Provide the [x, y] coordinate of the cell's center where the given text is located.  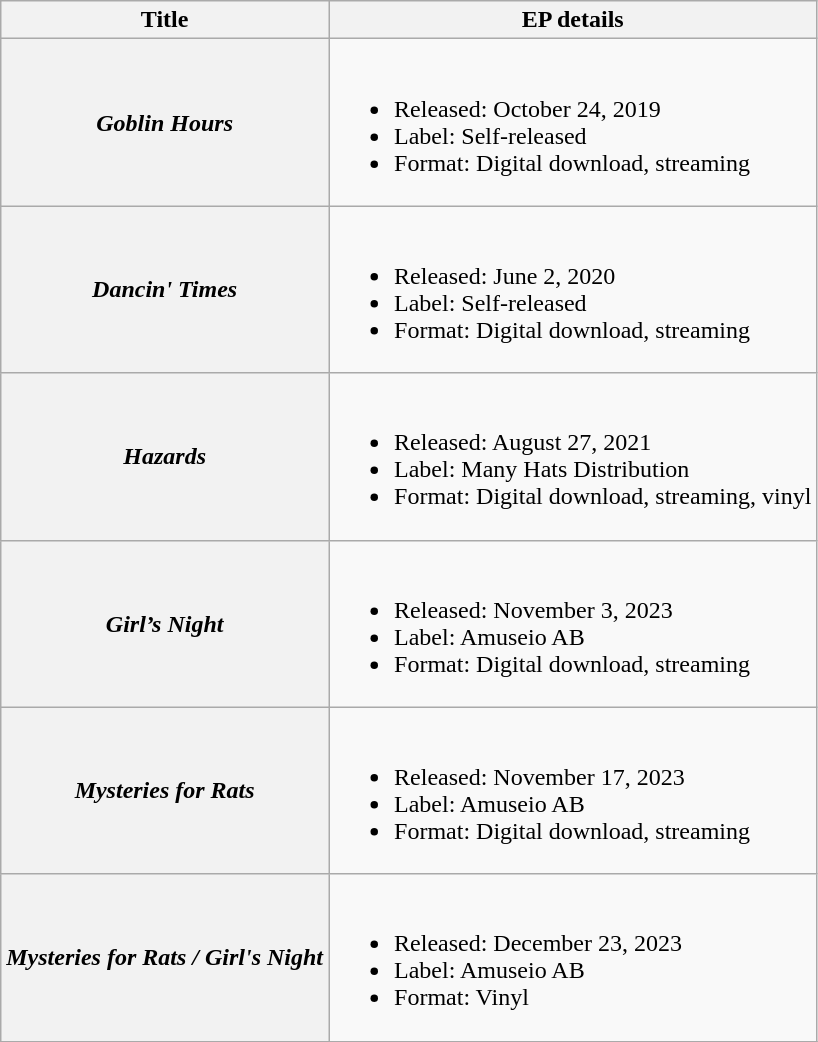
Released: November 17, 2023Label: Amuseio ABFormat: Digital download, streaming [573, 790]
Released: June 2, 2020Label: Self-releasedFormat: Digital download, streaming [573, 290]
Released: November 3, 2023Label: Amuseio ABFormat: Digital download, streaming [573, 624]
Girl’s Night [165, 624]
Dancin' Times [165, 290]
Released: December 23, 2023Label: Amuseio ABFormat: Vinyl [573, 958]
Hazards [165, 456]
Goblin Hours [165, 122]
Mysteries for Rats / Girl's Night [165, 958]
Released: August 27, 2021Label: Many Hats DistributionFormat: Digital download, streaming, vinyl [573, 456]
EP details [573, 20]
Mysteries for Rats [165, 790]
Title [165, 20]
Released: October 24, 2019Label: Self-releasedFormat: Digital download, streaming [573, 122]
